Identify which cell holds the provided text, then report its [X, Y] central coordinate. 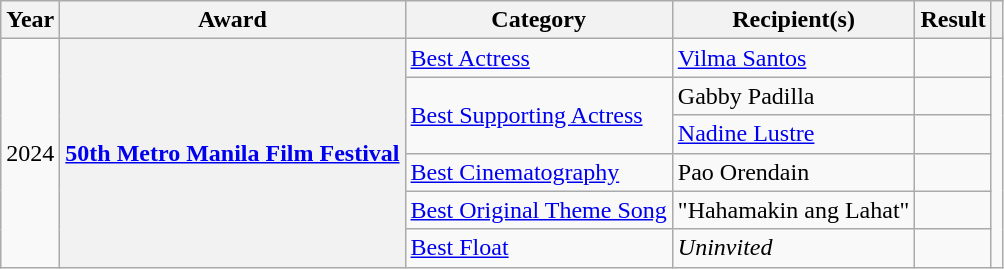
Category [538, 20]
Year [30, 20]
Pao Orendain [794, 172]
Best Original Theme Song [538, 210]
Award [232, 20]
Best Actress [538, 58]
Uninvited [794, 248]
2024 [30, 153]
Recipient(s) [794, 20]
Best Supporting Actress [538, 115]
Result [953, 20]
Nadine Lustre [794, 134]
Vilma Santos [794, 58]
50th Metro Manila Film Festival [232, 153]
Best Float [538, 248]
"Hahamakin ang Lahat" [794, 210]
Gabby Padilla [794, 96]
Best Cinematography [538, 172]
